Return the (X, Y) coordinate for the center point of the cell that contains the specified text.  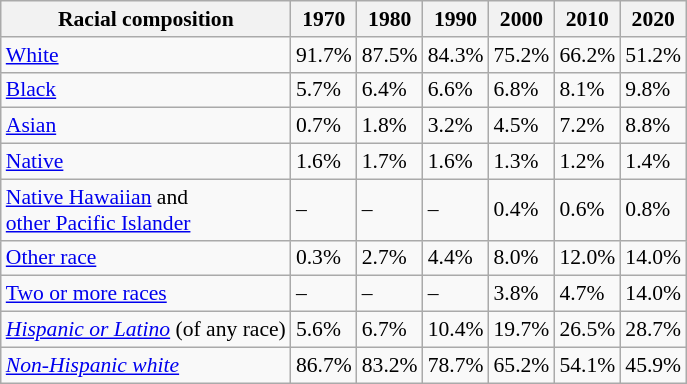
Other race (146, 258)
19.7% (522, 330)
Black (146, 90)
4.5% (522, 126)
75.2% (522, 55)
91.7% (324, 55)
2010 (587, 19)
Racial composition (146, 19)
4.4% (456, 258)
Non-Hispanic white (146, 365)
0.3% (324, 258)
1980 (390, 19)
10.4% (456, 330)
1.4% (653, 162)
2020 (653, 19)
Asian (146, 126)
6.7% (390, 330)
8.8% (653, 126)
3.8% (522, 294)
White (146, 55)
86.7% (324, 365)
1.3% (522, 162)
6.4% (390, 90)
Two or more races (146, 294)
0.4% (522, 210)
5.7% (324, 90)
0.6% (587, 210)
Native Hawaiian andother Pacific Islander (146, 210)
8.0% (522, 258)
87.5% (390, 55)
45.9% (653, 365)
1.2% (587, 162)
84.3% (456, 55)
66.2% (587, 55)
1.8% (390, 126)
51.2% (653, 55)
26.5% (587, 330)
12.0% (587, 258)
5.6% (324, 330)
54.1% (587, 365)
2000 (522, 19)
6.6% (456, 90)
83.2% (390, 365)
Hispanic or Latino (of any race) (146, 330)
1990 (456, 19)
0.7% (324, 126)
3.2% (456, 126)
78.7% (456, 365)
0.8% (653, 210)
Native (146, 162)
1.7% (390, 162)
8.1% (587, 90)
1970 (324, 19)
2.7% (390, 258)
7.2% (587, 126)
6.8% (522, 90)
9.8% (653, 90)
65.2% (522, 365)
4.7% (587, 294)
28.7% (653, 330)
